Determine the [X, Y] coordinate at the center of the cell enclosing the given text.  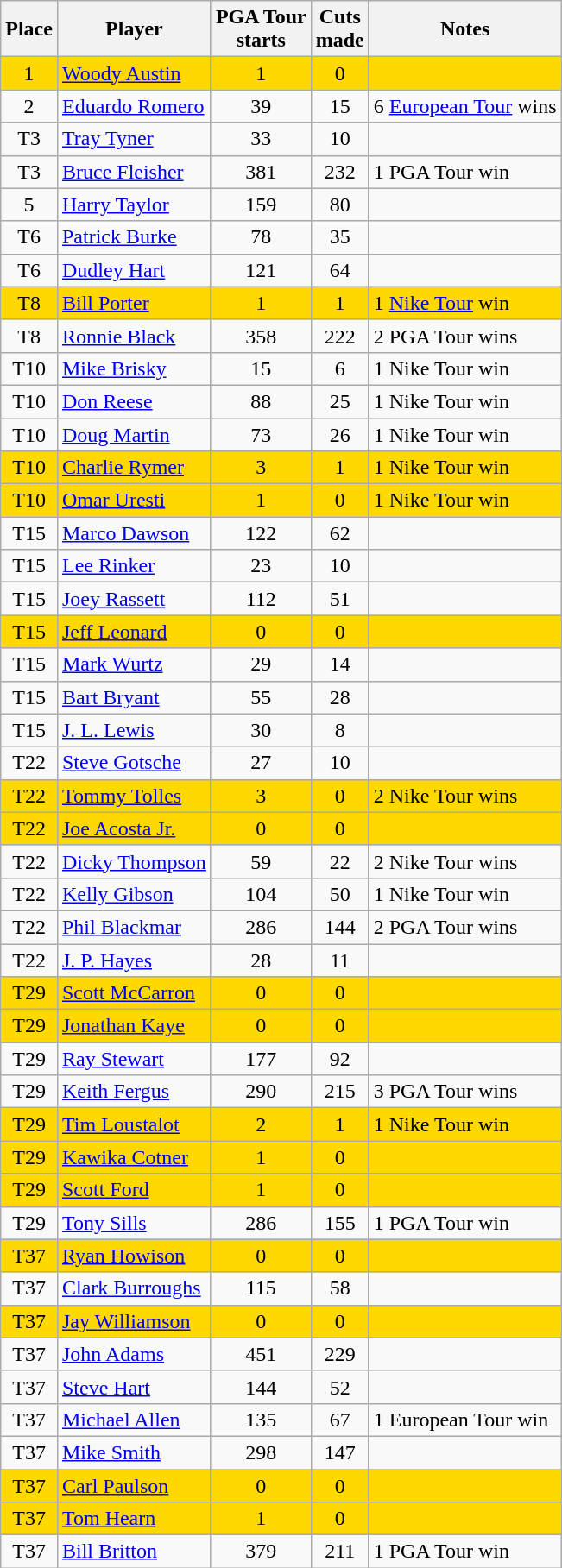
Ronnie Black [134, 336]
Jay Williamson [134, 1321]
229 [340, 1354]
59 [261, 861]
58 [340, 1288]
Harry Taylor [134, 205]
26 [340, 434]
23 [261, 566]
PGA Tourstarts [261, 29]
Bill Porter [134, 303]
211 [340, 1552]
John Adams [134, 1354]
51 [340, 599]
11 [340, 960]
55 [261, 697]
Clark Burroughs [134, 1288]
112 [261, 599]
Player [134, 29]
3 PGA Tour wins [464, 1092]
Cutsmade [340, 29]
Eduardo Romero [134, 106]
Patrick Burke [134, 237]
Keith Fergus [134, 1092]
222 [340, 336]
1 European Tour win [464, 1420]
22 [340, 861]
Woody Austin [134, 73]
Tray Tyner [134, 139]
35 [340, 237]
135 [261, 1420]
Kelly Gibson [134, 894]
Ryan Howison [134, 1256]
88 [261, 401]
Bill Britton [134, 1552]
379 [261, 1552]
Mike Smith [134, 1452]
Steve Hart [134, 1387]
Mike Brisky [134, 368]
Carl Paulson [134, 1485]
80 [340, 205]
J. L. Lewis [134, 730]
Dicky Thompson [134, 861]
104 [261, 894]
Doug Martin [134, 434]
Ray Stewart [134, 1059]
78 [261, 237]
Steve Gotsche [134, 763]
39 [261, 106]
121 [261, 270]
Bruce Fleisher [134, 172]
33 [261, 139]
Place [29, 29]
Jonathan Kaye [134, 1026]
Phil Blackmar [134, 927]
50 [340, 894]
Tony Sills [134, 1223]
25 [340, 401]
Dudley Hart [134, 270]
92 [340, 1059]
Bart Bryant [134, 697]
290 [261, 1092]
6 [340, 368]
Omar Uresti [134, 501]
67 [340, 1420]
14 [340, 664]
122 [261, 533]
27 [261, 763]
Jeff Leonard [134, 632]
215 [340, 1092]
177 [261, 1059]
155 [340, 1223]
Joe Acosta Jr. [134, 828]
Don Reese [134, 401]
Mark Wurtz [134, 664]
73 [261, 434]
Charlie Rymer [134, 468]
Kawika Cotner [134, 1157]
6 European Tour wins [464, 106]
298 [261, 1452]
29 [261, 664]
J. P. Hayes [134, 960]
Notes [464, 29]
Scott McCarron [134, 993]
232 [340, 172]
Tommy Tolles [134, 796]
Michael Allen [134, 1420]
64 [340, 270]
358 [261, 336]
Lee Rinker [134, 566]
Scott Ford [134, 1190]
52 [340, 1387]
30 [261, 730]
Marco Dawson [134, 533]
Tim Loustalot [134, 1124]
381 [261, 172]
5 [29, 205]
8 [340, 730]
Tom Hearn [134, 1519]
159 [261, 205]
115 [261, 1288]
Joey Rassett [134, 599]
451 [261, 1354]
147 [340, 1452]
62 [340, 533]
